For the text-containing cell, return its midpoint in [X, Y] coordinate format. 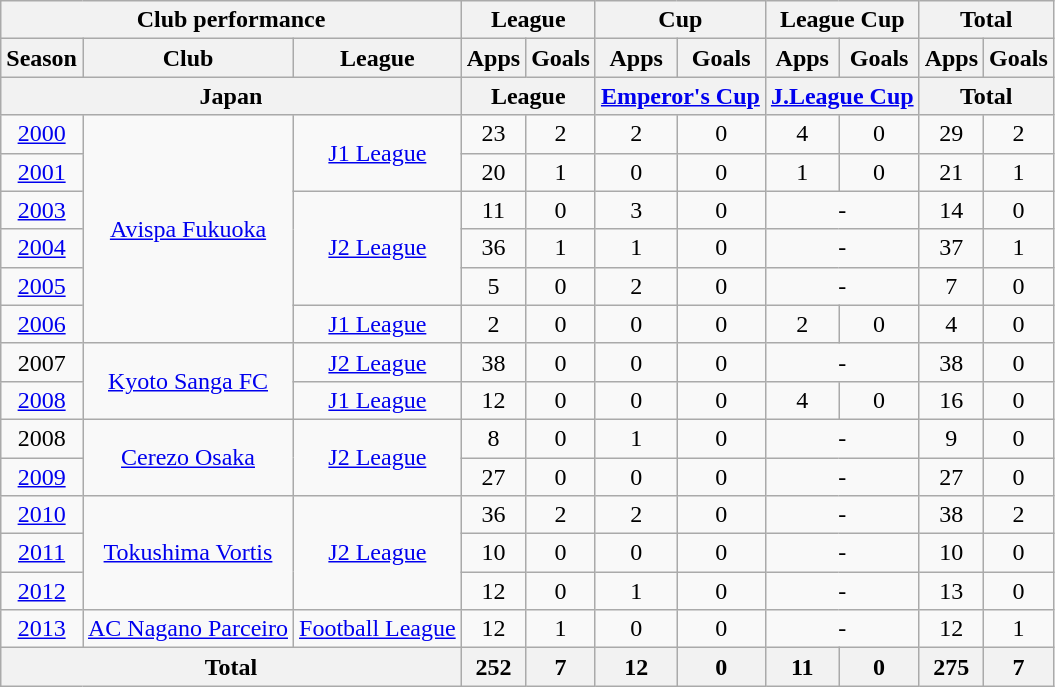
Club [188, 58]
275 [951, 667]
5 [493, 286]
2012 [42, 591]
29 [951, 134]
8 [493, 438]
2009 [42, 477]
Football League [378, 629]
Emperor's Cup [680, 96]
2004 [42, 248]
13 [951, 591]
2001 [42, 172]
9 [951, 438]
2000 [42, 134]
2013 [42, 629]
2011 [42, 553]
2010 [42, 515]
Kyoto Sanga FC [188, 381]
2006 [42, 324]
16 [951, 400]
2003 [42, 210]
Avispa Fukuoka [188, 229]
Cup [680, 20]
Club performance [231, 20]
2005 [42, 286]
20 [493, 172]
2007 [42, 362]
37 [951, 248]
J.League Cup [842, 96]
23 [493, 134]
Tokushima Vortis [188, 553]
14 [951, 210]
3 [636, 210]
Japan [231, 96]
21 [951, 172]
League Cup [842, 20]
Season [42, 58]
AC Nagano Parceiro [188, 629]
252 [493, 667]
Cerezo Osaka [188, 457]
